From the cell containing the given text, extract its center point as (x, y) coordinate. 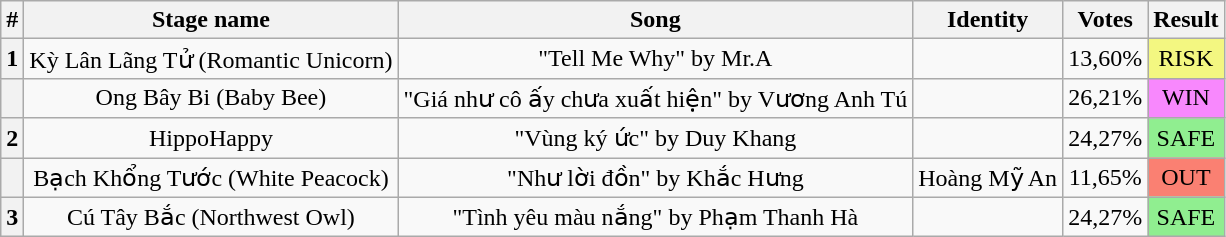
Hoàng Mỹ An (988, 178)
3 (12, 217)
Cú Tây Bắc (Northwest Owl) (211, 217)
Result (1186, 20)
OUT (1186, 178)
# (12, 20)
Votes (1106, 20)
"Vùng ký ức" by Duy Khang (656, 138)
"Tell Me Why" by Mr.A (656, 59)
Kỳ Lân Lãng Tử (Romantic Unicorn) (211, 59)
RISK (1186, 59)
"Giá như cô ấy chưa xuất hiện" by Vương Anh Tú (656, 98)
Stage name (211, 20)
WIN (1186, 98)
Bạch Khổng Tước (White Peacock) (211, 178)
Identity (988, 20)
1 (12, 59)
Ong Bây Bi (Baby Bee) (211, 98)
Song (656, 20)
26,21% (1106, 98)
"Tình yêu màu nắng" by Phạm Thanh Hà (656, 217)
HippoHappy (211, 138)
2 (12, 138)
13,60% (1106, 59)
11,65% (1106, 178)
"Như lời đồn" by Khắc Hưng (656, 178)
